Identify which cell holds the provided text, then report its [x, y] central coordinate. 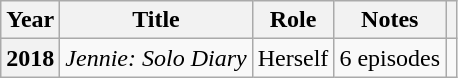
Role [293, 20]
Year [30, 20]
Herself [293, 58]
2018 [30, 58]
6 episodes [390, 58]
Title [156, 20]
Jennie: Solo Diary [156, 58]
Notes [390, 20]
